Provide the (X, Y) coordinate of the cell's center where the given text is located.  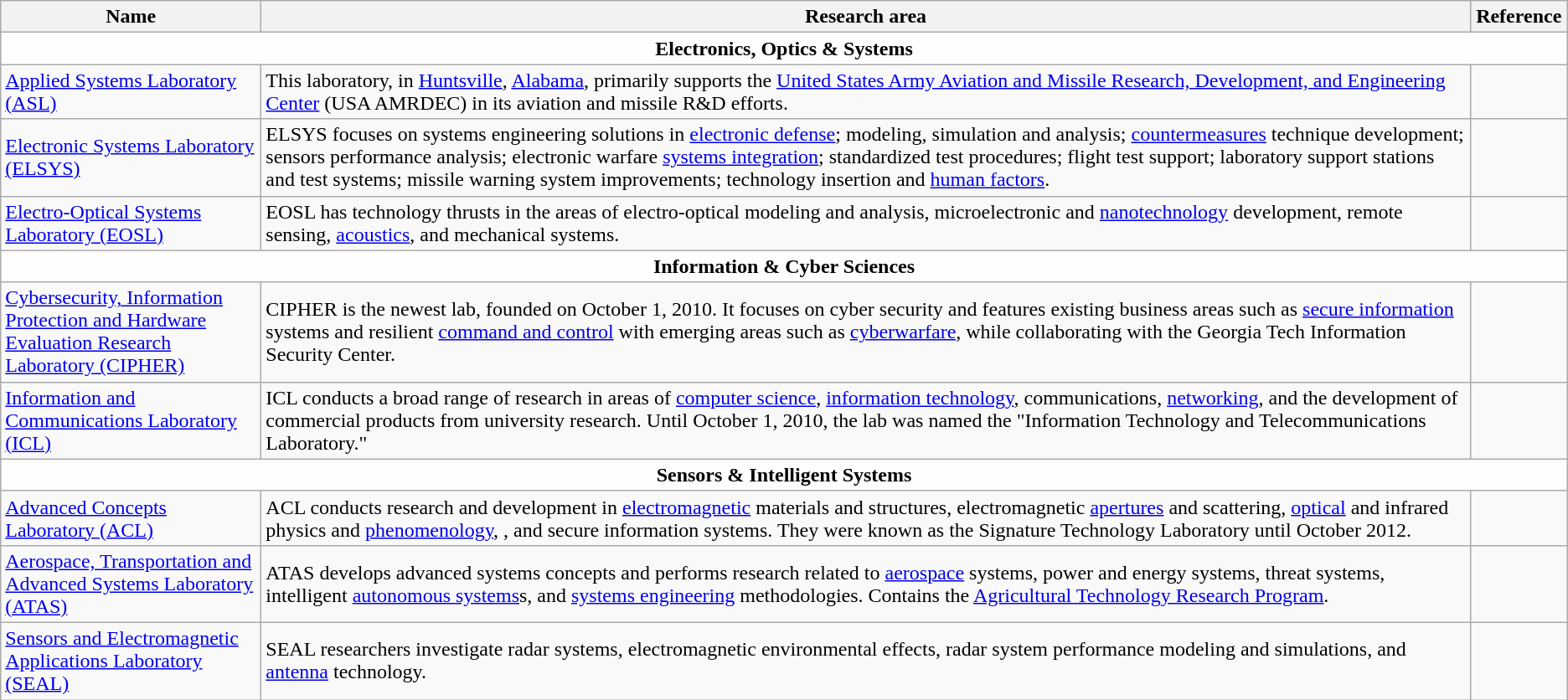
Information & Cyber Sciences (784, 266)
Cybersecurity, Information Protection and Hardware Evaluation Research Laboratory (CIPHER) (131, 332)
Sensors & Intelligent Systems (784, 475)
Electro-Optical Systems Laboratory (EOSL) (131, 223)
Aerospace, Transportation and Advanced Systems Laboratory (ATAS) (131, 584)
Electronics, Optics & Systems (784, 49)
Electronic Systems Laboratory (ELSYS) (131, 157)
Applied Systems Laboratory (ASL) (131, 92)
Advanced Concepts Laboratory (ACL) (131, 517)
Reference (1519, 17)
Research area (866, 17)
Sensors and Electromagnetic Applications Laboratory (SEAL) (131, 661)
Name (131, 17)
Information and Communications Laboratory (ICL) (131, 420)
